Scan for the cell matching the given text and deliver its [X, Y] coordinate at center. 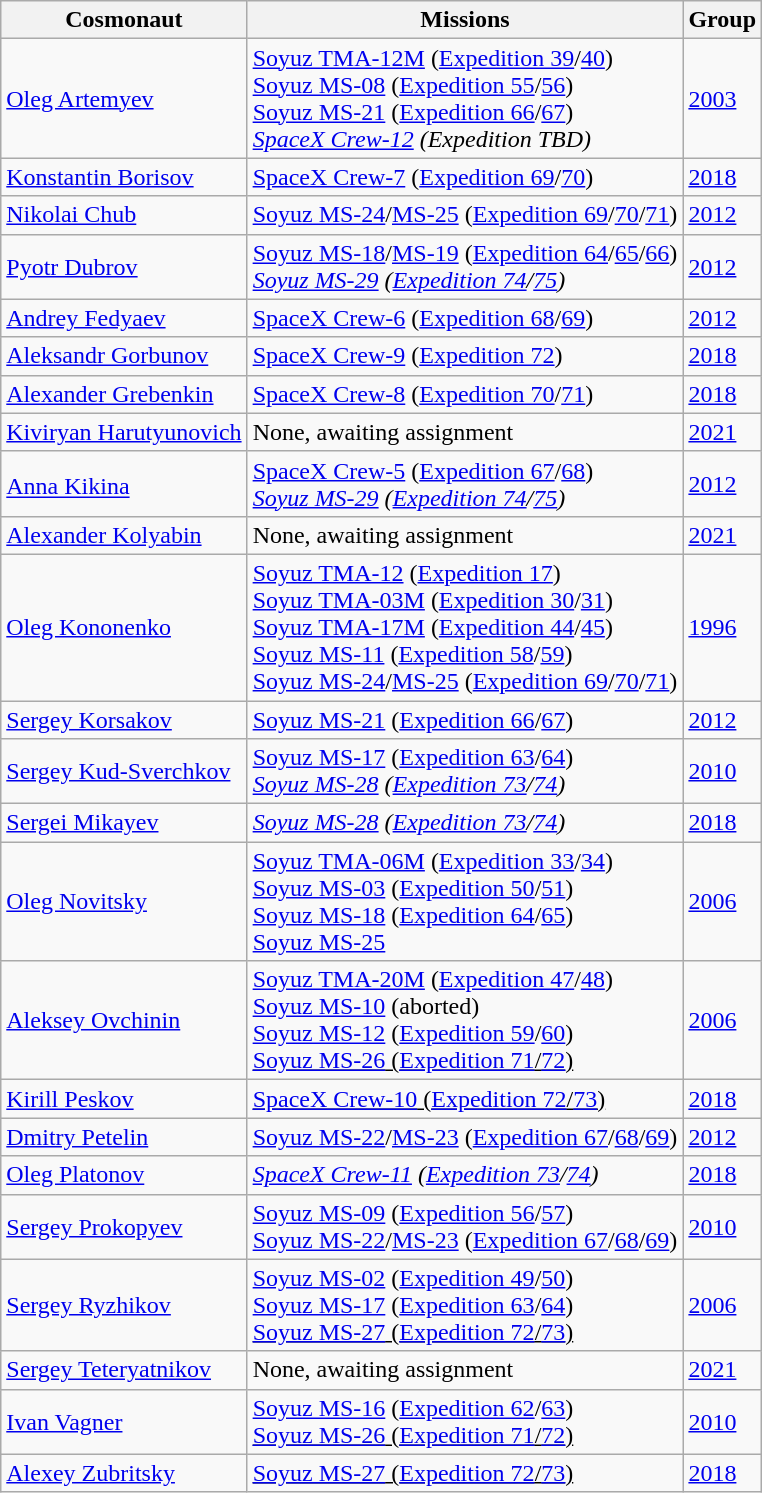
Konstantin Borisov [124, 177]
Aleksandr Gorbunov [124, 356]
Missions [465, 20]
Andrey Fedyaev [124, 318]
Aleksey Ovchinin [124, 1020]
Soyuz MS-22/MS-23 (Expedition 67/68/69) [465, 1137]
Kiviryan Harutyunovich [124, 432]
Ivan Vagner [124, 1422]
Pyotr Dubrov [124, 266]
Soyuz MS-09 (Expedition 56/57)Soyuz MS-22/MS-23 (Expedition 67/68/69) [465, 1226]
Sergei Mikayev [124, 823]
Anna Kikina [124, 484]
Oleg Platonov [124, 1175]
Alexander Kolyabin [124, 535]
Soyuz MS-27 (Expedition 72/73) [465, 1473]
Soyuz MS-21 (Expedition 66/67) [465, 719]
Sergey Korsakov [124, 719]
Oleg Artemyev [124, 98]
Soyuz TMA-06M (Expedition 33/34)Soyuz MS-03 (Expedition 50/51)Soyuz MS-18 (Expedition 64/65)Soyuz MS-25 [465, 902]
SpaceX Crew-7 (Expedition 69/70) [465, 177]
Soyuz TMA-12M (Expedition 39/40)Soyuz MS-08 (Expedition 55/56)Soyuz MS-21 (Expedition 66/67)SpaceX Crew-12 (Expedition TBD) [465, 98]
Sergey Ryzhikov [124, 1305]
Soyuz MS-24/MS-25 (Expedition 69/70/71) [465, 215]
Cosmonaut [124, 20]
Soyuz MS-28 (Expedition 73/74) [465, 823]
SpaceX Crew-6 (Expedition 68/69) [465, 318]
Kirill Peskov [124, 1099]
Alexey Zubritsky [124, 1473]
SpaceX Crew-10 (Expedition 72/73) [465, 1099]
Soyuz TMA-20M (Expedition 47/48)Soyuz MS-10 (aborted)Soyuz MS-12 (Expedition 59/60)Soyuz MS-26 (Expedition 71/72) [465, 1020]
Oleg Kononenko [124, 627]
Alexander Grebenkin [124, 394]
Soyuz MS-16 (Expedition 62/63)Soyuz MS-26 (Expedition 71/72) [465, 1422]
Sergey Kud-Sverchkov [124, 772]
Soyuz MS-18/MS-19 (Expedition 64/65/66)Soyuz MS-29 (Expedition 74/75) [465, 266]
2003 [722, 98]
Soyuz MS-02 (Expedition 49/50)Soyuz MS-17 (Expedition 63/64)Soyuz MS-27 (Expedition 72/73) [465, 1305]
SpaceX Crew-9 (Expedition 72) [465, 356]
Sergey Prokopyev [124, 1226]
SpaceX Crew-5 (Expedition 67/68)Soyuz MS-29 (Expedition 74/75) [465, 484]
SpaceX Crew-11 (Expedition 73/74) [465, 1175]
Dmitry Petelin [124, 1137]
Soyuz MS-17 (Expedition 63/64)Soyuz MS-28 (Expedition 73/74) [465, 772]
Sergey Teteryatnikov [124, 1370]
Group [722, 20]
1996 [722, 627]
Nikolai Chub [124, 215]
SpaceX Crew-8 (Expedition 70/71) [465, 394]
Oleg Novitsky [124, 902]
